Scan for the cell matching the given text and deliver its [x, y] coordinate at center. 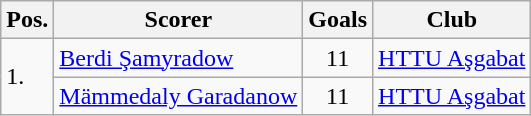
Club [452, 20]
Scorer [178, 20]
Mämmedaly Garadanow [178, 96]
Berdi Şamyradow [178, 58]
1. [28, 77]
Pos. [28, 20]
Goals [338, 20]
